Detect which cell encompasses the target text, then output its (x, y) center coordinate. 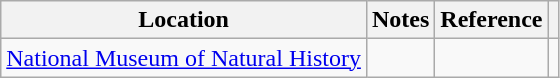
National Museum of Natural History (184, 58)
Notes (400, 20)
Location (184, 20)
Reference (492, 20)
